Find where the given text appears and provide that cell's center as (X, Y) coordinate. 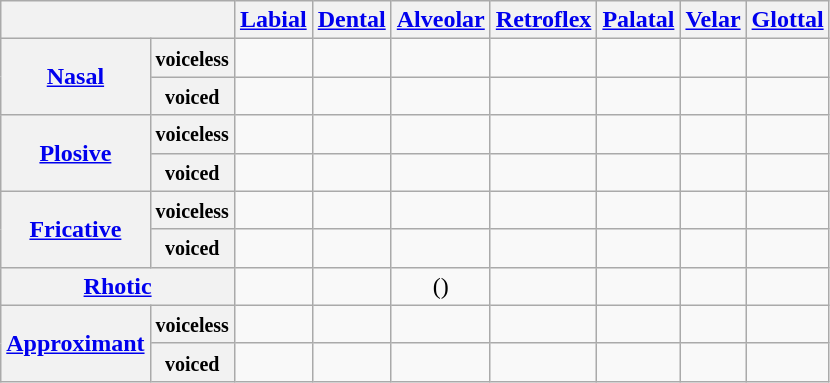
Velar (713, 20)
Fricative (76, 229)
Palatal (638, 20)
Rhotic (118, 286)
Approximant (76, 343)
Alveolar (440, 20)
Glottal (788, 20)
Labial (273, 20)
Retroflex (544, 20)
Nasal (76, 77)
Plosive (76, 153)
() (440, 286)
Dental (352, 20)
